Extract the [x, y] coordinate from the center of the cell holding the provided text.  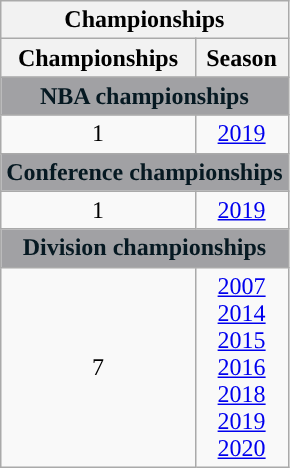
2007201420152016201820192020 [242, 367]
NBA championships [144, 96]
Conference championships [144, 172]
7 [98, 367]
Division championships [144, 248]
Season [242, 58]
